Determine the (x, y) coordinate at the center of the cell enclosing the given text.  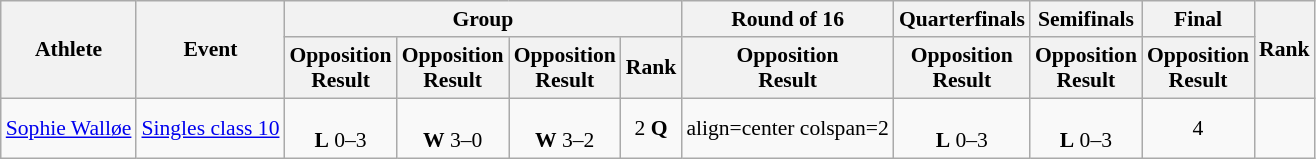
align=center colspan=2 (787, 128)
Semifinals (1086, 19)
W 3–0 (453, 128)
Event (210, 50)
W 3–2 (565, 128)
2 Q (652, 128)
Final (1198, 19)
4 (1198, 128)
Quarterfinals (962, 19)
Sophie Walløe (69, 128)
Round of 16 (787, 19)
Group (482, 19)
Singles class 10 (210, 128)
Athlete (69, 50)
